Find where the given text appears and provide that cell's center as (x, y) coordinate. 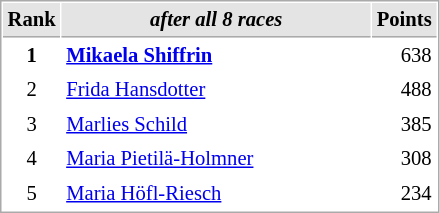
Rank (32, 20)
Points (404, 20)
4 (32, 158)
Maria Höfl-Riesch (216, 194)
5 (32, 194)
488 (404, 90)
1 (32, 56)
2 (32, 90)
234 (404, 194)
Marlies Schild (216, 124)
385 (404, 124)
3 (32, 124)
Maria Pietilä-Holmner (216, 158)
308 (404, 158)
Frida Hansdotter (216, 90)
638 (404, 56)
Mikaela Shiffrin (216, 56)
after all 8 races (216, 20)
